Find where the given text appears and provide that cell's center as [X, Y] coordinate. 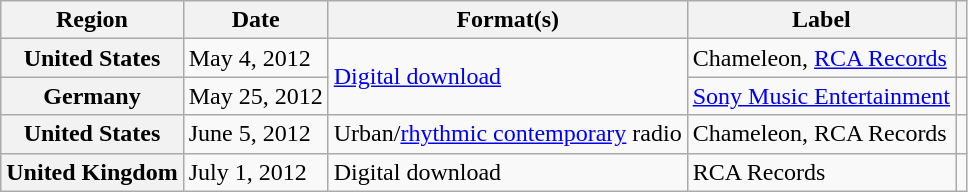
July 1, 2012 [256, 172]
June 5, 2012 [256, 134]
May 25, 2012 [256, 96]
Urban/rhythmic contemporary radio [508, 134]
Label [821, 20]
May 4, 2012 [256, 58]
Region [92, 20]
Format(s) [508, 20]
RCA Records [821, 172]
Sony Music Entertainment [821, 96]
United Kingdom [92, 172]
Germany [92, 96]
Date [256, 20]
